Locate the cell with the specified text and output its (X, Y) center coordinate. 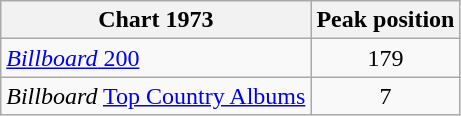
179 (386, 58)
Peak position (386, 20)
Billboard Top Country Albums (156, 96)
Billboard 200 (156, 58)
Chart 1973 (156, 20)
7 (386, 96)
